Scan for the cell matching the given text and deliver its [X, Y] coordinate at center. 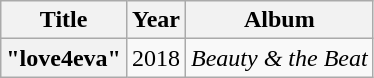
Beauty & the Beat [280, 58]
2018 [156, 58]
"love4eva" [64, 58]
Year [156, 20]
Title [64, 20]
Album [280, 20]
